Return [X, Y] of the center of cell containing provided text 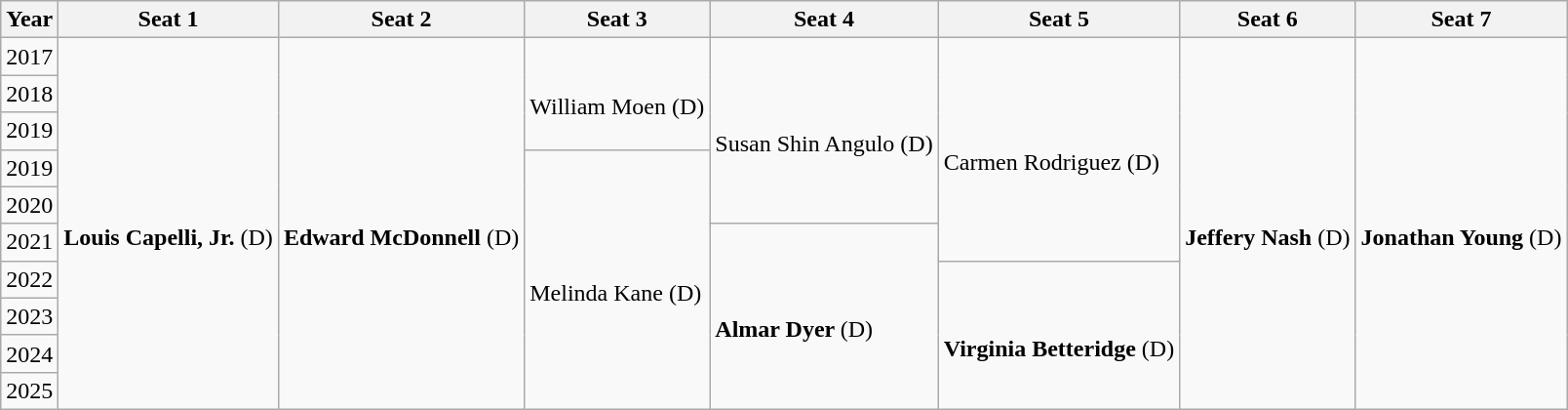
2023 [29, 316]
Melinda Kane (D) [617, 279]
Year [29, 20]
Seat 6 [1268, 20]
2024 [29, 353]
Seat 2 [401, 20]
2021 [29, 242]
Seat 4 [824, 20]
Jonathan Young (D) [1461, 225]
2022 [29, 279]
Seat 1 [169, 20]
Susan Shin Angulo (D) [824, 131]
2020 [29, 205]
Virginia Betteridge (D) [1059, 335]
Seat 3 [617, 20]
Carmen Rodriguez (D) [1059, 149]
Jeffery Nash (D) [1268, 225]
2025 [29, 390]
Seat 7 [1461, 20]
2018 [29, 94]
Seat 5 [1059, 20]
Louis Capelli, Jr. (D) [169, 225]
Edward McDonnell (D) [401, 225]
Almar Dyer (D) [824, 316]
2017 [29, 57]
William Moen (D) [617, 94]
